For the text-containing cell, return its midpoint in [x, y] coordinate format. 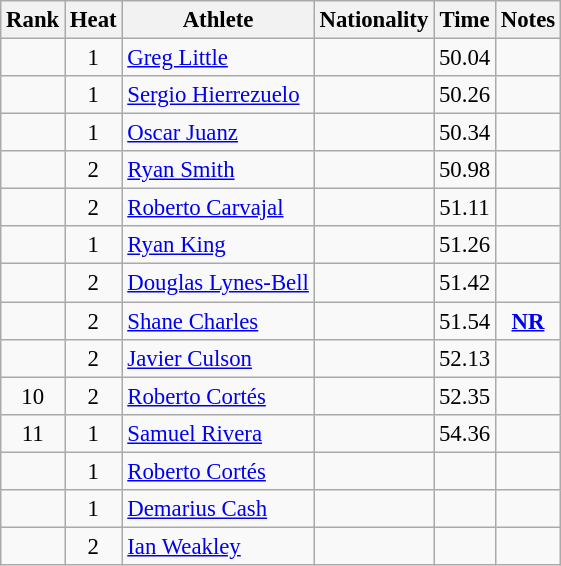
51.54 [465, 321]
Javier Culson [218, 358]
Oscar Juanz [218, 133]
Demarius Cash [218, 509]
50.04 [465, 58]
Time [465, 20]
50.26 [465, 95]
Ryan Smith [218, 170]
NR [528, 321]
11 [33, 433]
51.26 [465, 245]
Roberto Carvajal [218, 208]
50.98 [465, 170]
Douglas Lynes-Bell [218, 283]
Athlete [218, 20]
51.42 [465, 283]
10 [33, 396]
Rank [33, 20]
50.34 [465, 133]
Greg Little [218, 58]
51.11 [465, 208]
Ryan King [218, 245]
Shane Charles [218, 321]
Heat [94, 20]
Ian Weakley [218, 546]
52.35 [465, 396]
Samuel Rivera [218, 433]
54.36 [465, 433]
Notes [528, 20]
52.13 [465, 358]
Sergio Hierrezuelo [218, 95]
Nationality [374, 20]
